Capture the cell that displays the provided text and extract its [X, Y] central coordinate. 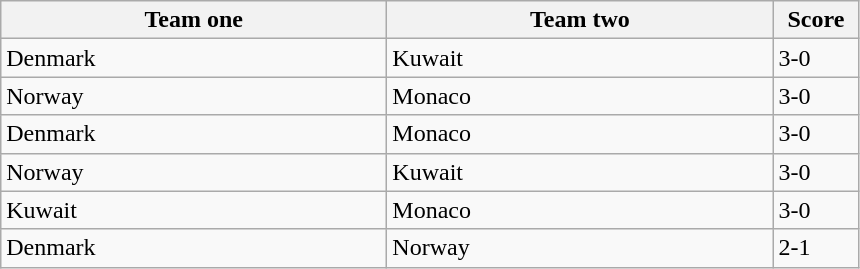
Team one [194, 20]
Score [816, 20]
2-1 [816, 248]
Team two [580, 20]
